Pinpoint the cell where the given text exists, returning its [X, Y] midpoint coordinate. 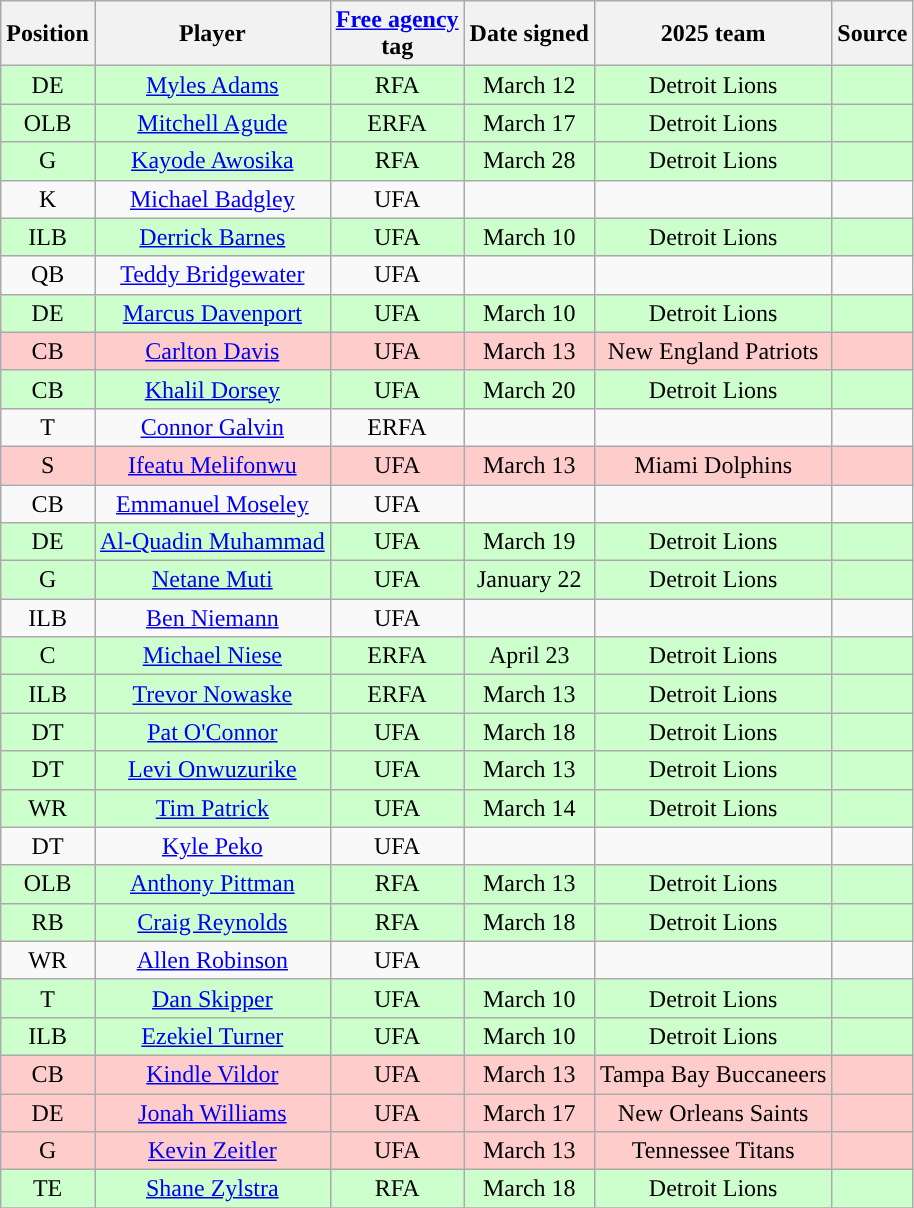
Trevor Nowaske [212, 694]
Tim Patrick [212, 808]
Netane Muti [212, 580]
Craig Reynolds [212, 922]
Khalil Dorsey [212, 389]
Shane Zylstra [212, 1189]
RB [48, 922]
Ben Niemann [212, 618]
Allen Robinson [212, 960]
Tampa Bay Buccaneers [712, 1074]
Kindle Vildor [212, 1074]
New Orleans Saints [712, 1113]
Michael Niese [212, 656]
Myles Adams [212, 85]
Mitchell Agude [212, 123]
Connor Galvin [212, 427]
C [48, 656]
Kevin Zeitler [212, 1151]
March 20 [529, 389]
Position [48, 34]
Miami Dolphins [712, 465]
Player [212, 34]
Pat O'Connor [212, 732]
Date signed [529, 34]
Ezekiel Turner [212, 1036]
Emmanuel Moseley [212, 503]
Kayode Awosika [212, 161]
April 23 [529, 656]
March 28 [529, 161]
Anthony Pittman [212, 884]
Kyle Peko [212, 846]
S [48, 465]
Free agencytag [397, 34]
Michael Badgley [212, 199]
K [48, 199]
Source [872, 34]
January 22 [529, 580]
Dan Skipper [212, 998]
New England Patriots [712, 351]
Levi Onwuzurike [212, 770]
Tennessee Titans [712, 1151]
March 19 [529, 542]
March 14 [529, 808]
Carlton Davis [212, 351]
TE [48, 1189]
2025 team [712, 34]
Derrick Barnes [212, 237]
March 12 [529, 85]
Jonah Williams [212, 1113]
Marcus Davenport [212, 313]
Teddy Bridgewater [212, 275]
QB [48, 275]
Al-Quadin Muhammad [212, 542]
Ifeatu Melifonwu [212, 465]
